Search for the cell housing the specified text and yield its (X, Y) center coordinate. 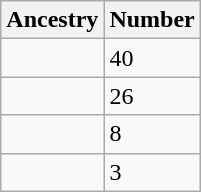
8 (152, 134)
3 (152, 172)
Number (152, 20)
26 (152, 96)
Ancestry (52, 20)
40 (152, 58)
